Find where the given text appears and provide that cell's center as [x, y] coordinate. 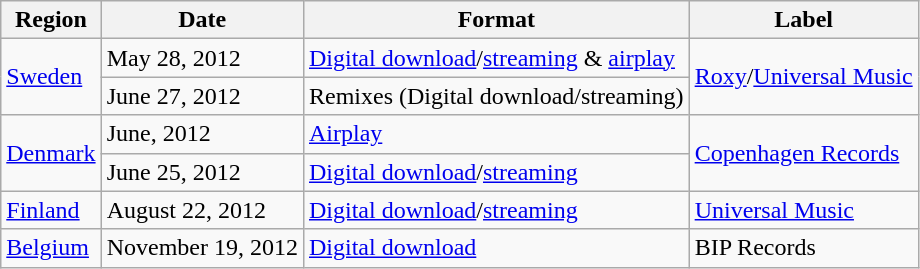
Digital download [496, 248]
Universal Music [804, 210]
June, 2012 [202, 134]
May 28, 2012 [202, 58]
Digital download/streaming & airplay [496, 58]
June 25, 2012 [202, 172]
August 22, 2012 [202, 210]
Format [496, 20]
Label [804, 20]
Sweden [51, 77]
Date [202, 20]
Copenhagen Records [804, 153]
Roxy/Universal Music [804, 77]
June 27, 2012 [202, 96]
Remixes (Digital download/streaming) [496, 96]
Airplay [496, 134]
November 19, 2012 [202, 248]
Belgium [51, 248]
Denmark [51, 153]
Region [51, 20]
Finland [51, 210]
BIP Records [804, 248]
